Detect which cell encompasses the target text, then output its [X, Y] center coordinate. 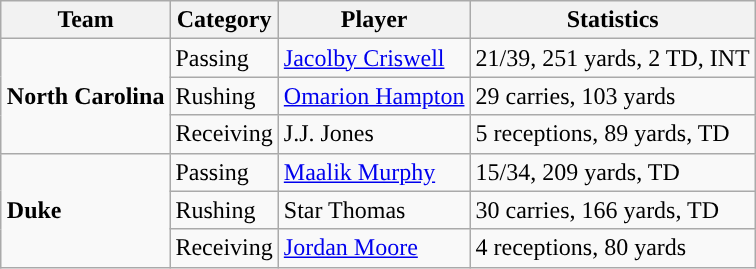
29 carries, 103 yards [612, 96]
Maalik Murphy [374, 172]
21/39, 251 yards, 2 TD, INT [612, 58]
Jacolby Criswell [374, 58]
North Carolina [86, 96]
Duke [86, 210]
Jordan Moore [374, 248]
5 receptions, 89 yards, TD [612, 134]
Team [86, 20]
Omarion Hampton [374, 96]
Player [374, 20]
30 carries, 166 yards, TD [612, 210]
15/34, 209 yards, TD [612, 172]
Star Thomas [374, 210]
Statistics [612, 20]
4 receptions, 80 yards [612, 248]
Category [224, 20]
J.J. Jones [374, 134]
